Find where the given text appears and provide that cell's center as [X, Y] coordinate. 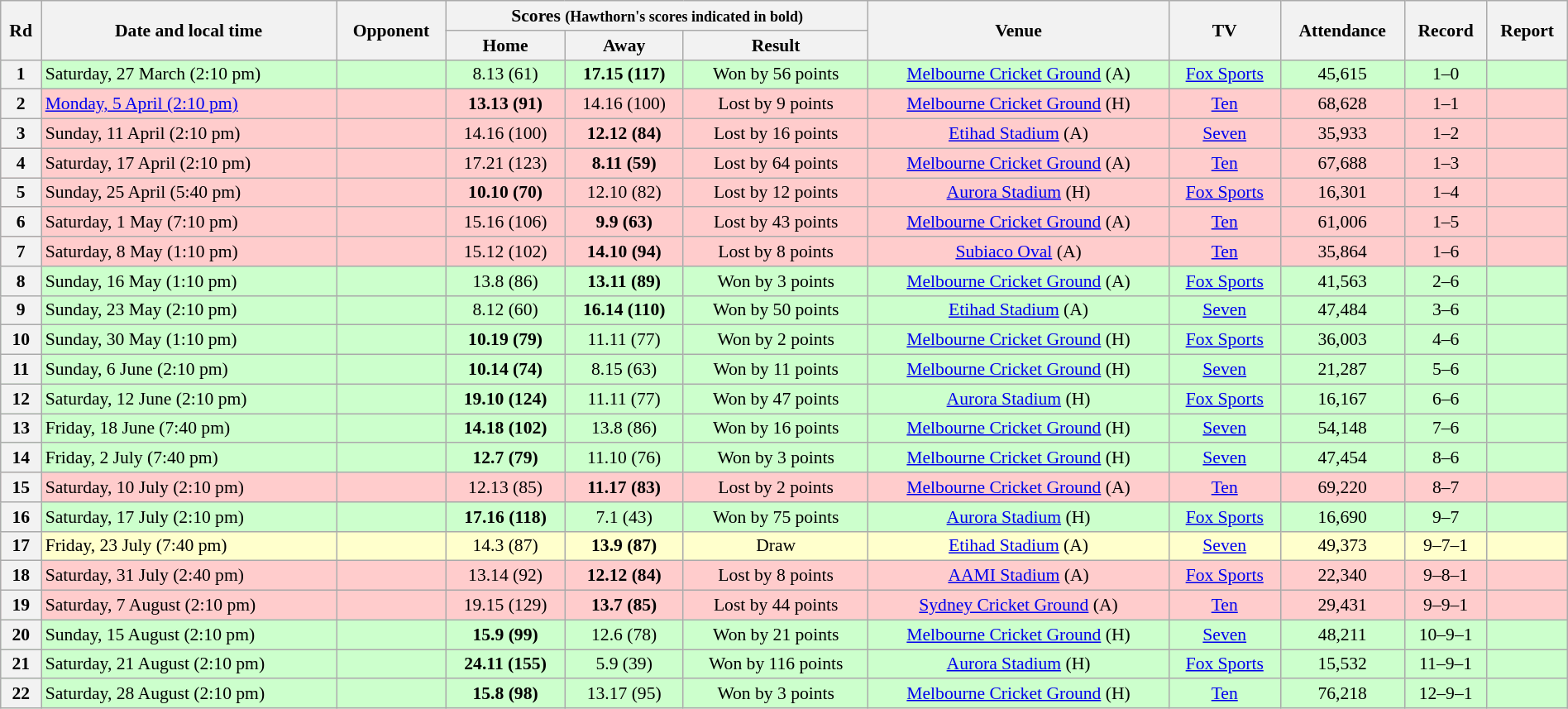
19.15 (129) [505, 606]
10.19 (79) [505, 340]
13.9 (87) [624, 546]
Lost by 16 points [776, 134]
2–6 [1446, 281]
7 [22, 252]
10.10 (70) [505, 193]
29,431 [1342, 606]
Saturday, 17 July (2:10 pm) [189, 517]
15.16 (106) [505, 223]
3–6 [1446, 310]
1 [22, 74]
10 [22, 340]
Won by 2 points [776, 340]
8.15 (63) [624, 370]
4 [22, 163]
17 [22, 546]
Venue [1019, 30]
Won by 50 points [776, 310]
Result [776, 46]
Date and local time [189, 30]
Sunday, 23 May (2:10 pm) [189, 310]
45,615 [1342, 74]
Saturday, 7 August (2:10 pm) [189, 606]
Won by 56 points [776, 74]
8 [22, 281]
Rd [22, 30]
9.9 (63) [624, 223]
Sunday, 11 April (2:10 pm) [189, 134]
Saturday, 17 April (2:10 pm) [189, 163]
Subiaco Oval (A) [1019, 252]
47,484 [1342, 310]
Sunday, 16 May (1:10 pm) [189, 281]
11.17 (83) [624, 487]
7.1 (43) [624, 517]
13.13 (91) [505, 104]
15.8 (98) [505, 694]
Lost by 64 points [776, 163]
69,220 [1342, 487]
12.13 (85) [505, 487]
TV [1224, 30]
Won by 116 points [776, 664]
76,218 [1342, 694]
21 [22, 664]
17.16 (118) [505, 517]
Scores (Hawthorn's scores indicated in bold) [657, 16]
17.21 (123) [505, 163]
Lost by 44 points [776, 606]
13.17 (95) [624, 694]
Won by 21 points [776, 635]
9–8–1 [1446, 576]
5–6 [1446, 370]
Saturday, 21 August (2:10 pm) [189, 664]
9 [22, 310]
Draw [776, 546]
16.14 (110) [624, 310]
3 [22, 134]
10–9–1 [1446, 635]
9–7–1 [1446, 546]
22,340 [1342, 576]
Won by 16 points [776, 429]
Sunday, 6 June (2:10 pm) [189, 370]
16,167 [1342, 399]
15.12 (102) [505, 252]
Won by 75 points [776, 517]
14.3 (87) [505, 546]
13 [22, 429]
5 [22, 193]
19 [22, 606]
15 [22, 487]
2 [22, 104]
Home [505, 46]
54,148 [1342, 429]
11.10 (76) [624, 458]
8–7 [1446, 487]
14 [22, 458]
61,006 [1342, 223]
36,003 [1342, 340]
Friday, 23 July (7:40 pm) [189, 546]
15.9 (99) [505, 635]
12.7 (79) [505, 458]
Saturday, 31 July (2:40 pm) [189, 576]
Report [1527, 30]
67,688 [1342, 163]
13.11 (89) [624, 281]
12.6 (78) [624, 635]
12 [22, 399]
Attendance [1342, 30]
35,864 [1342, 252]
13.7 (85) [624, 606]
11 [22, 370]
Won by 47 points [776, 399]
Lost by 43 points [776, 223]
4–6 [1446, 340]
Saturday, 12 June (2:10 pm) [189, 399]
35,933 [1342, 134]
Lost by 12 points [776, 193]
17.15 (117) [624, 74]
1–6 [1446, 252]
21,287 [1342, 370]
Friday, 18 June (7:40 pm) [189, 429]
14.10 (94) [624, 252]
Record [1446, 30]
12.10 (82) [624, 193]
20 [22, 635]
14.18 (102) [505, 429]
1–4 [1446, 193]
16 [22, 517]
6–6 [1446, 399]
Monday, 5 April (2:10 pm) [189, 104]
16,690 [1342, 517]
7–6 [1446, 429]
Sydney Cricket Ground (A) [1019, 606]
1–2 [1446, 134]
49,373 [1342, 546]
Saturday, 28 August (2:10 pm) [189, 694]
18 [22, 576]
48,211 [1342, 635]
22 [22, 694]
1–1 [1446, 104]
AAMI Stadium (A) [1019, 576]
8.12 (60) [505, 310]
5.9 (39) [624, 664]
1–3 [1446, 163]
12–9–1 [1446, 694]
41,563 [1342, 281]
6 [22, 223]
Opponent [392, 30]
Lost by 9 points [776, 104]
19.10 (124) [505, 399]
Saturday, 1 May (7:10 pm) [189, 223]
11–9–1 [1446, 664]
1–5 [1446, 223]
Away [624, 46]
15,532 [1342, 664]
8–6 [1446, 458]
9–9–1 [1446, 606]
Saturday, 27 March (2:10 pm) [189, 74]
Sunday, 15 August (2:10 pm) [189, 635]
1–0 [1446, 74]
Lost by 2 points [776, 487]
8.11 (59) [624, 163]
16,301 [1342, 193]
Friday, 2 July (7:40 pm) [189, 458]
Saturday, 8 May (1:10 pm) [189, 252]
9–7 [1446, 517]
13.14 (92) [505, 576]
10.14 (74) [505, 370]
Sunday, 30 May (1:10 pm) [189, 340]
Saturday, 10 July (2:10 pm) [189, 487]
68,628 [1342, 104]
Sunday, 25 April (5:40 pm) [189, 193]
8.13 (61) [505, 74]
24.11 (155) [505, 664]
47,454 [1342, 458]
Won by 11 points [776, 370]
